Scan for the cell matching the given text and deliver its [x, y] coordinate at center. 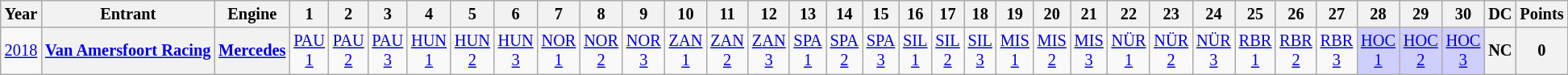
HUN1 [429, 51]
23 [1171, 14]
Entrant [127, 14]
11 [727, 14]
Van Amersfoort Racing [127, 51]
2018 [21, 51]
30 [1464, 14]
MIS3 [1089, 51]
RBR2 [1296, 51]
SPA2 [845, 51]
25 [1255, 14]
13 [808, 14]
1 [310, 14]
29 [1420, 14]
28 [1379, 14]
7 [559, 14]
ZAN2 [727, 51]
HUN3 [516, 51]
NÜR2 [1171, 51]
22 [1129, 14]
PAU2 [348, 51]
SIL2 [947, 51]
HOC1 [1379, 51]
3 [387, 14]
27 [1337, 14]
15 [880, 14]
NOR3 [643, 51]
4 [429, 14]
8 [601, 14]
NÜR1 [1129, 51]
DC [1499, 14]
Engine [252, 14]
SPA1 [808, 51]
10 [686, 14]
SIL3 [980, 51]
17 [947, 14]
SPA3 [880, 51]
RBR1 [1255, 51]
ZAN3 [769, 51]
HOC2 [1420, 51]
MIS1 [1015, 51]
16 [915, 14]
Mercedes [252, 51]
Points [1541, 14]
6 [516, 14]
2 [348, 14]
HUN2 [472, 51]
18 [980, 14]
NOR1 [559, 51]
5 [472, 14]
19 [1015, 14]
NOR2 [601, 51]
NC [1499, 51]
NÜR3 [1214, 51]
26 [1296, 14]
24 [1214, 14]
9 [643, 14]
RBR3 [1337, 51]
20 [1052, 14]
PAU1 [310, 51]
ZAN1 [686, 51]
PAU3 [387, 51]
SIL1 [915, 51]
Year [21, 14]
MIS2 [1052, 51]
14 [845, 14]
21 [1089, 14]
0 [1541, 51]
12 [769, 14]
HOC3 [1464, 51]
